For the text-containing cell, return its midpoint in [X, Y] coordinate format. 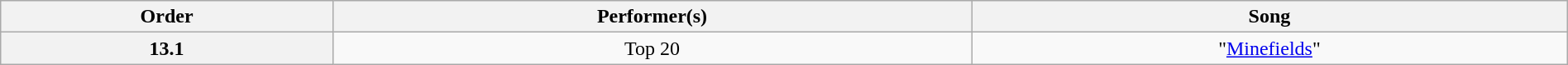
"Minefields" [1270, 48]
Performer(s) [652, 17]
Top 20 [652, 48]
Order [167, 17]
13.1 [167, 48]
Song [1270, 17]
